Detect which cell encompasses the target text, then output its [X, Y] center coordinate. 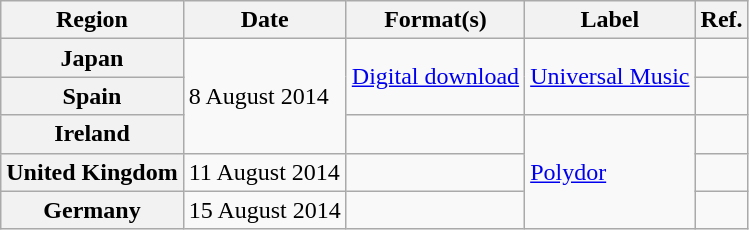
11 August 2014 [264, 172]
Format(s) [435, 20]
Ref. [722, 20]
Japan [92, 58]
Ireland [92, 134]
8 August 2014 [264, 96]
15 August 2014 [264, 210]
Label [610, 20]
United Kingdom [92, 172]
Universal Music [610, 77]
Germany [92, 210]
Region [92, 20]
Digital download [435, 77]
Spain [92, 96]
Date [264, 20]
Polydor [610, 172]
